Return (x, y) of the center of cell containing provided text 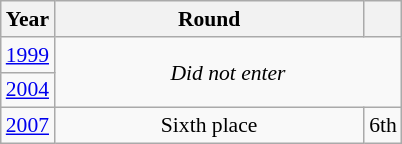
Sixth place (209, 126)
Round (209, 19)
Did not enter (228, 72)
6th (383, 126)
2007 (28, 126)
Year (28, 19)
1999 (28, 55)
2004 (28, 90)
